Detect which cell encompasses the target text, then output its [x, y] center coordinate. 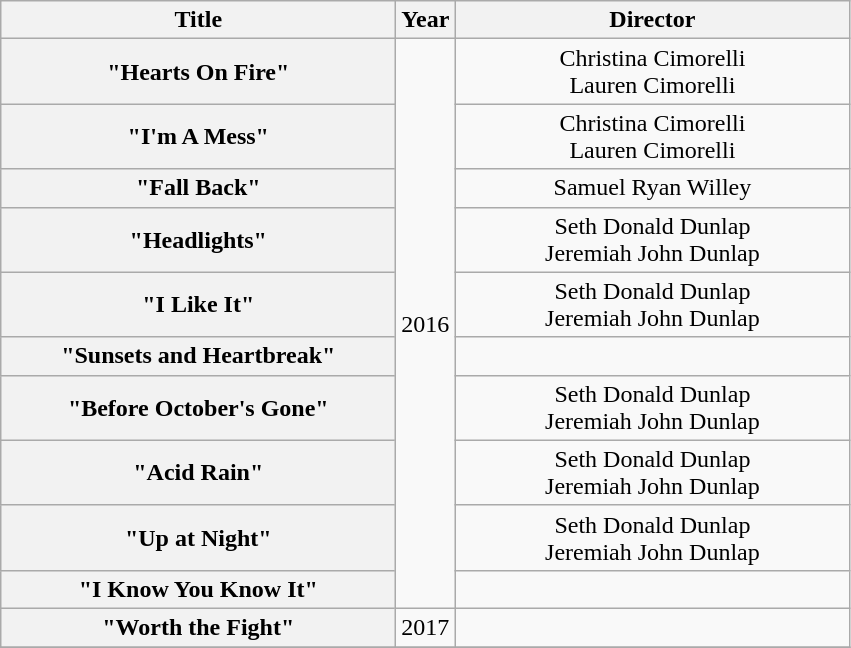
Year [426, 20]
"I Like It" [198, 304]
2016 [426, 324]
"Fall Back" [198, 188]
"Hearts On Fire" [198, 72]
"I Know You Know It" [198, 589]
2017 [426, 627]
Samuel Ryan Willey [652, 188]
"I'm A Mess" [198, 136]
"Up at Night" [198, 538]
"Worth the Fight" [198, 627]
Title [198, 20]
"Acid Rain" [198, 472]
"Sunsets and Heartbreak" [198, 356]
"Before October's Gone" [198, 408]
"Headlights" [198, 240]
Director [652, 20]
